Output the [X, Y] coordinate of the center of the cell containing the given text.  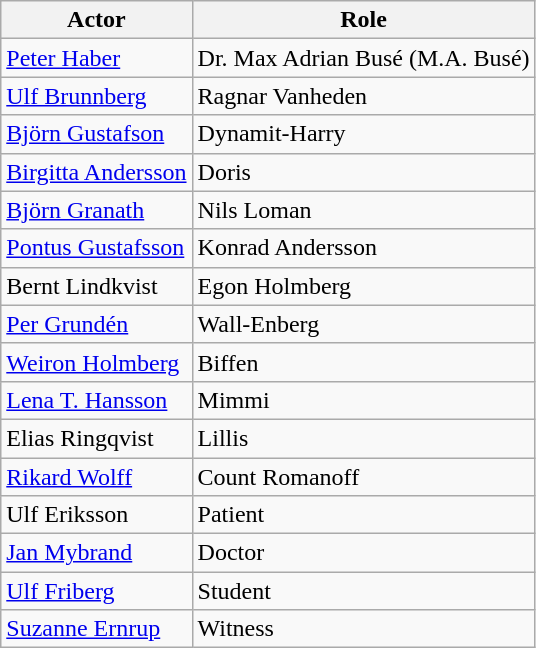
Lillis [364, 438]
Bernt Lindkvist [96, 286]
Birgitta Andersson [96, 172]
Ulf Eriksson [96, 515]
Suzanne Ernrup [96, 629]
Wall-Enberg [364, 324]
Role [364, 20]
Mimmi [364, 400]
Actor [96, 20]
Doris [364, 172]
Egon Holmberg [364, 286]
Peter Haber [96, 58]
Björn Gustafson [96, 134]
Dr. Max Adrian Busé (M.A. Busé) [364, 58]
Ragnar Vanheden [364, 96]
Jan Mybrand [96, 553]
Björn Granath [96, 210]
Witness [364, 629]
Elias Ringqvist [96, 438]
Patient [364, 515]
Weiron Holmberg [96, 362]
Nils Loman [364, 210]
Konrad Andersson [364, 248]
Dynamit-Harry [364, 134]
Student [364, 591]
Rikard Wolff [96, 477]
Ulf Brunnberg [96, 96]
Biffen [364, 362]
Ulf Friberg [96, 591]
Per Grundén [96, 324]
Pontus Gustafsson [96, 248]
Lena T. Hansson [96, 400]
Doctor [364, 553]
Count Romanoff [364, 477]
